Scan for the cell matching the given text and deliver its (x, y) coordinate at center. 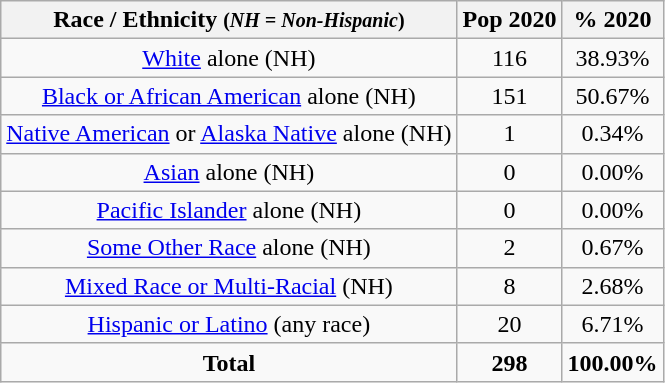
2.68% (612, 286)
White alone (NH) (229, 58)
38.93% (612, 58)
Pacific Islander alone (NH) (229, 210)
6.71% (612, 324)
2 (510, 248)
Race / Ethnicity (NH = Non-Hispanic) (229, 20)
Total (229, 362)
100.00% (612, 362)
0.67% (612, 248)
Hispanic or Latino (any race) (229, 324)
1 (510, 134)
20 (510, 324)
Mixed Race or Multi-Racial (NH) (229, 286)
Some Other Race alone (NH) (229, 248)
Black or African American alone (NH) (229, 96)
151 (510, 96)
% 2020 (612, 20)
50.67% (612, 96)
116 (510, 58)
8 (510, 286)
298 (510, 362)
Native American or Alaska Native alone (NH) (229, 134)
Asian alone (NH) (229, 172)
Pop 2020 (510, 20)
0.34% (612, 134)
